Return the [X, Y] coordinate for the center point of the cell that contains the specified text.  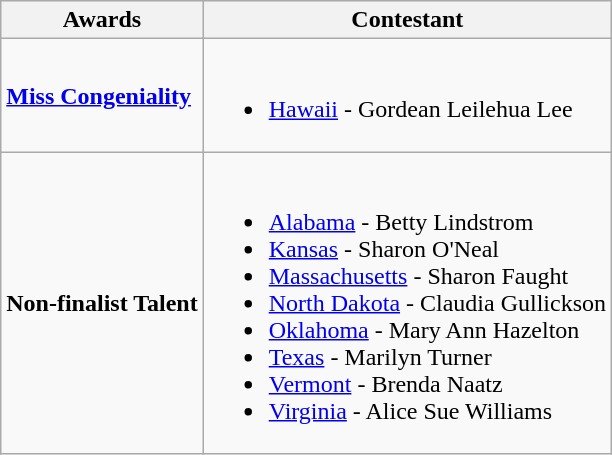
Hawaii - Gordean Leilehua Lee [407, 96]
Miss Congeniality [102, 96]
Non-finalist Talent [102, 303]
Contestant [407, 20]
Awards [102, 20]
